Locate the cell with the specified text and output its [x, y] center coordinate. 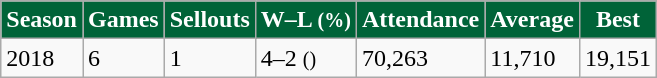
6 [123, 58]
W–L (%) [306, 20]
Sellouts [210, 20]
Best [618, 20]
2018 [42, 58]
Season [42, 20]
1 [210, 58]
Games [123, 20]
70,263 [420, 58]
Average [532, 20]
Attendance [420, 20]
19,151 [618, 58]
11,710 [532, 58]
4–2 () [306, 58]
